Return the (X, Y) coordinate for the center point of the cell that contains the specified text.  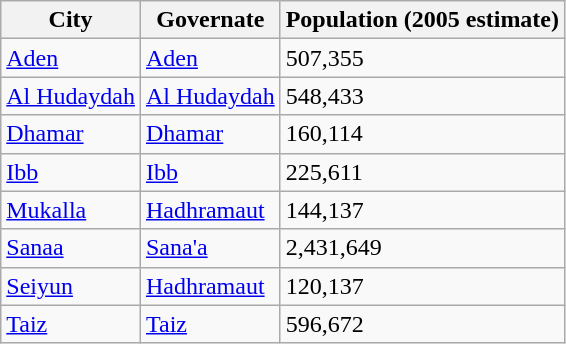
160,114 (422, 134)
Mukalla (71, 210)
Population (2005 estimate) (422, 20)
548,433 (422, 96)
144,137 (422, 210)
Seiyun (71, 286)
Governate (210, 20)
225,611 (422, 172)
596,672 (422, 324)
120,137 (422, 286)
City (71, 20)
2,431,649 (422, 248)
507,355 (422, 58)
Sana'a (210, 248)
Sanaa (71, 248)
